Pinpoint the cell where the given text exists, returning its (X, Y) midpoint coordinate. 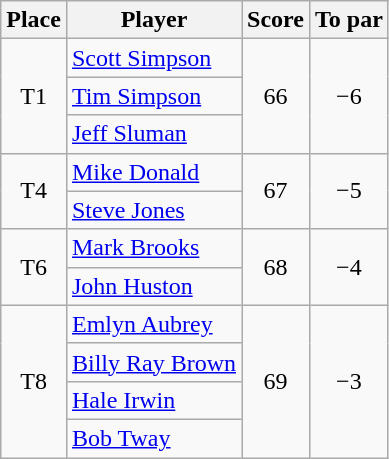
Jeff Sluman (154, 134)
Steve Jones (154, 210)
Hale Irwin (154, 400)
69 (276, 381)
66 (276, 96)
Emlyn Aubrey (154, 324)
Mike Donald (154, 172)
T6 (34, 267)
−4 (348, 267)
−6 (348, 96)
Billy Ray Brown (154, 362)
−5 (348, 191)
T8 (34, 381)
67 (276, 191)
Scott Simpson (154, 58)
Score (276, 20)
−3 (348, 381)
John Huston (154, 286)
Tim Simpson (154, 96)
68 (276, 267)
T1 (34, 96)
Player (154, 20)
Place (34, 20)
Mark Brooks (154, 248)
T4 (34, 191)
To par (348, 20)
Bob Tway (154, 438)
